Return [x, y] of the center of cell containing provided text 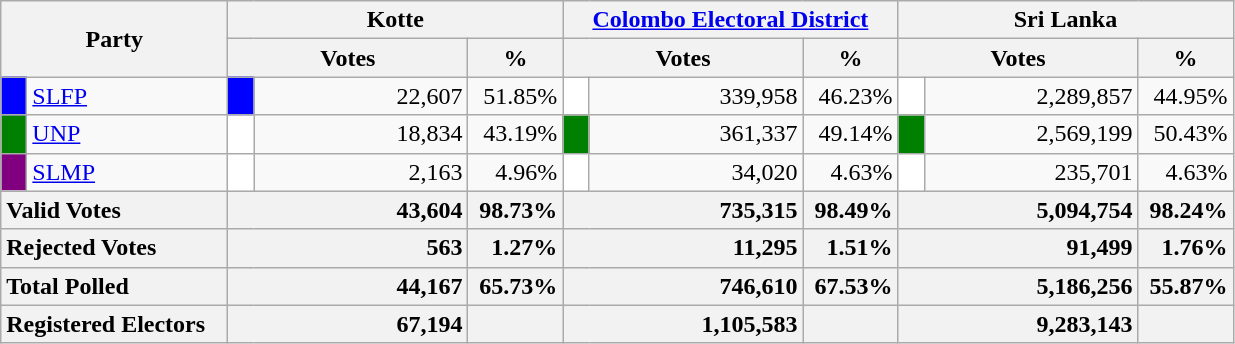
361,337 [696, 134]
49.14% [850, 134]
34,020 [696, 172]
50.43% [1186, 134]
98.49% [850, 210]
Total Polled [114, 286]
Rejected Votes [114, 248]
5,186,256 [1018, 286]
Kotte [396, 20]
44.95% [1186, 96]
1.27% [516, 248]
SLMP [128, 172]
18,834 [361, 134]
Registered Electors [114, 324]
44,167 [348, 286]
67,194 [348, 324]
235,701 [1031, 172]
746,610 [683, 286]
46.23% [850, 96]
563 [348, 248]
735,315 [683, 210]
55.87% [1186, 286]
11,295 [683, 248]
Party [114, 39]
Sri Lanka [1066, 20]
Colombo Electoral District [730, 20]
1,105,583 [683, 324]
Valid Votes [114, 210]
65.73% [516, 286]
22,607 [361, 96]
67.53% [850, 286]
2,569,199 [1031, 134]
2,289,857 [1031, 96]
98.73% [516, 210]
98.24% [1186, 210]
4.96% [516, 172]
1.76% [1186, 248]
91,499 [1018, 248]
43.19% [516, 134]
51.85% [516, 96]
9,283,143 [1018, 324]
5,094,754 [1018, 210]
1.51% [850, 248]
43,604 [348, 210]
339,958 [696, 96]
2,163 [361, 172]
SLFP [128, 96]
UNP [128, 134]
